Detect which cell encompasses the target text, then output its [x, y] center coordinate. 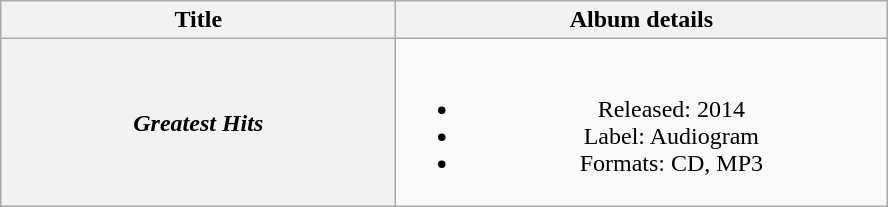
Greatest Hits [198, 122]
Title [198, 20]
Album details [642, 20]
Released: 2014Label: AudiogramFormats: CD, MP3 [642, 122]
